From the cell containing the given text, extract its center point as [x, y] coordinate. 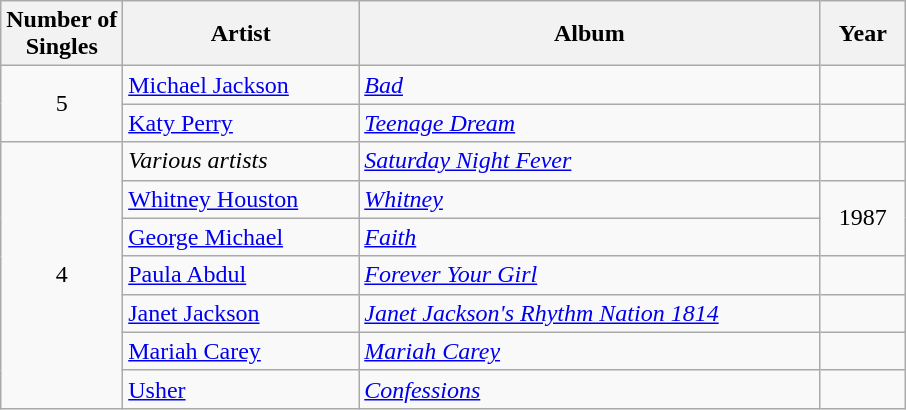
Faith [590, 237]
Saturday Night Fever [590, 161]
Number of Singles [62, 34]
Paula Abdul [241, 275]
Teenage Dream [590, 123]
Artist [241, 34]
5 [62, 104]
Album [590, 34]
Forever Your Girl [590, 275]
Janet Jackson [241, 313]
4 [62, 275]
1987 [863, 218]
Janet Jackson's Rhythm Nation 1814 [590, 313]
Katy Perry [241, 123]
Confessions [590, 389]
Usher [241, 389]
Year [863, 34]
Various artists [241, 161]
Whitney Houston [241, 199]
Bad [590, 85]
George Michael [241, 237]
Whitney [590, 199]
Michael Jackson [241, 85]
